Return [x, y] of the center of cell containing provided text 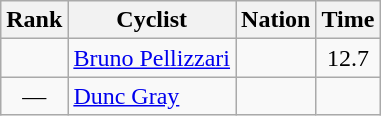
Rank [34, 20]
Dunc Gray [152, 96]
12.7 [348, 58]
Cyclist [152, 20]
Bruno Pellizzari [152, 58]
Time [348, 20]
Nation [276, 20]
— [34, 96]
